Return the (X, Y) coordinate for the center point of the cell that contains the specified text.  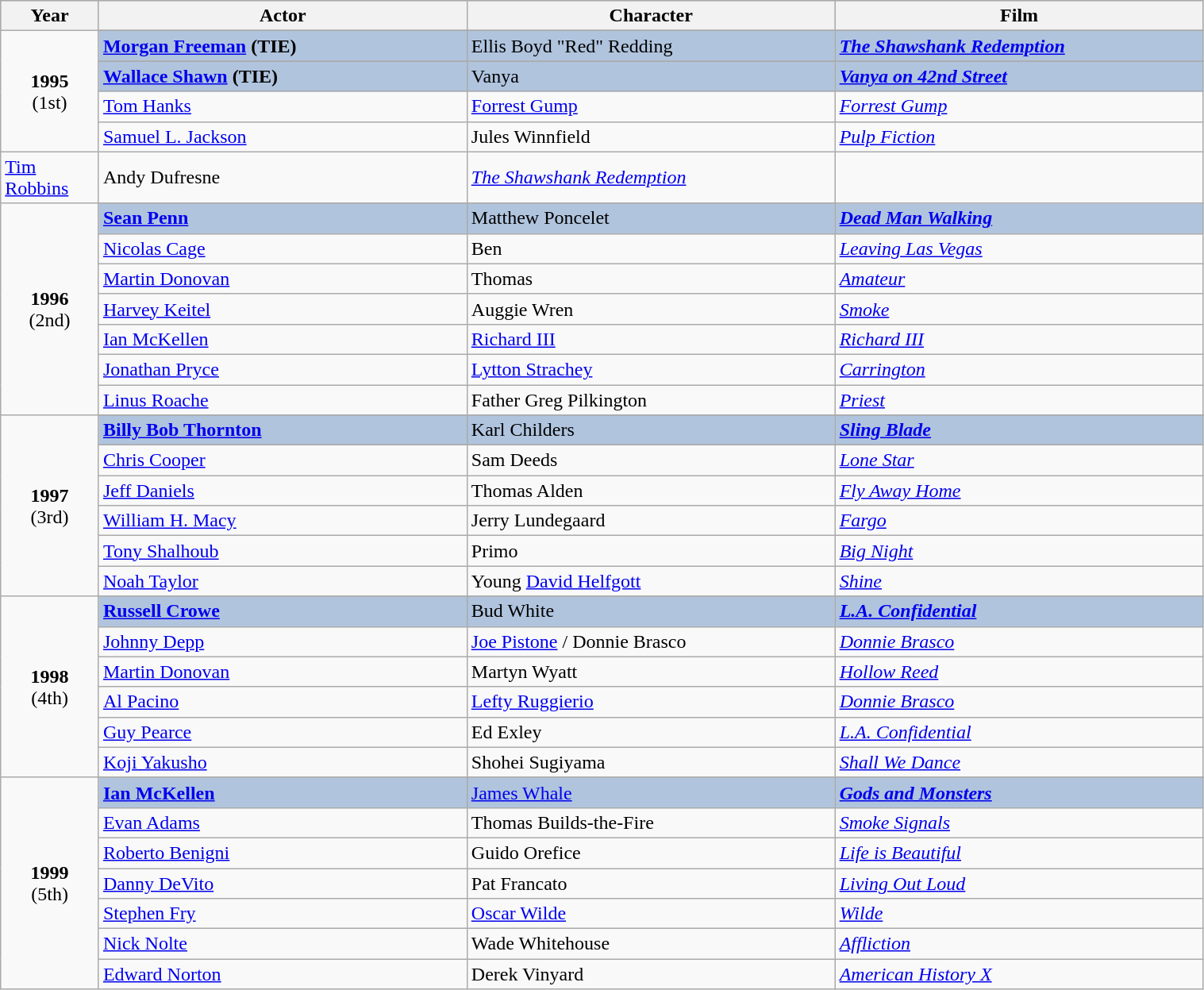
Samuel L. Jackson (283, 137)
American History X (1019, 974)
Pat Francato (651, 884)
1999(5th) (50, 883)
Sam Deeds (651, 460)
Linus Roache (283, 399)
Nick Nolte (283, 944)
Ed Exley (651, 732)
Roberto Benigni (283, 853)
Matthew Poncelet (651, 218)
Smoke (1019, 309)
Stephen Fry (283, 914)
Joe Pistone / Donnie Brasco (651, 641)
James Whale (651, 792)
Film (1019, 16)
Danny DeVito (283, 884)
Koji Yakusho (283, 762)
Wallace Shawn (TIE) (283, 76)
Thomas Alden (651, 491)
Oscar Wilde (651, 914)
Al Pacino (283, 702)
Thomas (651, 279)
Actor (283, 16)
William H. Macy (283, 521)
Carrington (1019, 369)
Chris Cooper (283, 460)
Vanya on 42nd Street (1019, 76)
Affliction (1019, 944)
Jerry Lundegaard (651, 521)
Derek Vinyard (651, 974)
Sling Blade (1019, 430)
Big Night (1019, 551)
Jules Winnfield (651, 137)
Jeff Daniels (283, 491)
1997(3rd) (50, 506)
Harvey Keitel (283, 309)
Wilde (1019, 914)
Lefty Ruggierio (651, 702)
Priest (1019, 399)
Tom Hanks (283, 106)
Ellis Boyd "Red" Redding (651, 46)
Morgan Freeman (TIE) (283, 46)
Auggie Wren (651, 309)
Gods and Monsters (1019, 792)
Pulp Fiction (1019, 137)
Johnny Depp (283, 641)
Fargo (1019, 521)
Vanya (651, 76)
Andy Dufresne (283, 178)
1995(1st) (50, 91)
Nicolas Cage (283, 248)
1996(2nd) (50, 309)
Smoke Signals (1019, 822)
Evan Adams (283, 822)
Ben (651, 248)
Amateur (1019, 279)
Life is Beautiful (1019, 853)
Year (50, 16)
Father Greg Pilkington (651, 399)
Jonathan Pryce (283, 369)
Leaving Las Vegas (1019, 248)
Edward Norton (283, 974)
Guido Orefice (651, 853)
Martyn Wyatt (651, 672)
Bud White (651, 611)
Russell Crowe (283, 611)
Guy Pearce (283, 732)
Fly Away Home (1019, 491)
Shine (1019, 581)
Sean Penn (283, 218)
Shohei Sugiyama (651, 762)
Billy Bob Thornton (283, 430)
Dead Man Walking (1019, 218)
Lone Star (1019, 460)
1998(4th) (50, 687)
Lytton Strachey (651, 369)
Character (651, 16)
Living Out Loud (1019, 884)
Young David Helfgott (651, 581)
Karl Childers (651, 430)
Primo (651, 551)
Thomas Builds-the-Fire (651, 822)
Shall We Dance (1019, 762)
Wade Whitehouse (651, 944)
Hollow Reed (1019, 672)
Noah Taylor (283, 581)
Tim Robbins (50, 178)
Tony Shalhoub (283, 551)
